Scan for the cell matching the given text and deliver its (X, Y) coordinate at center. 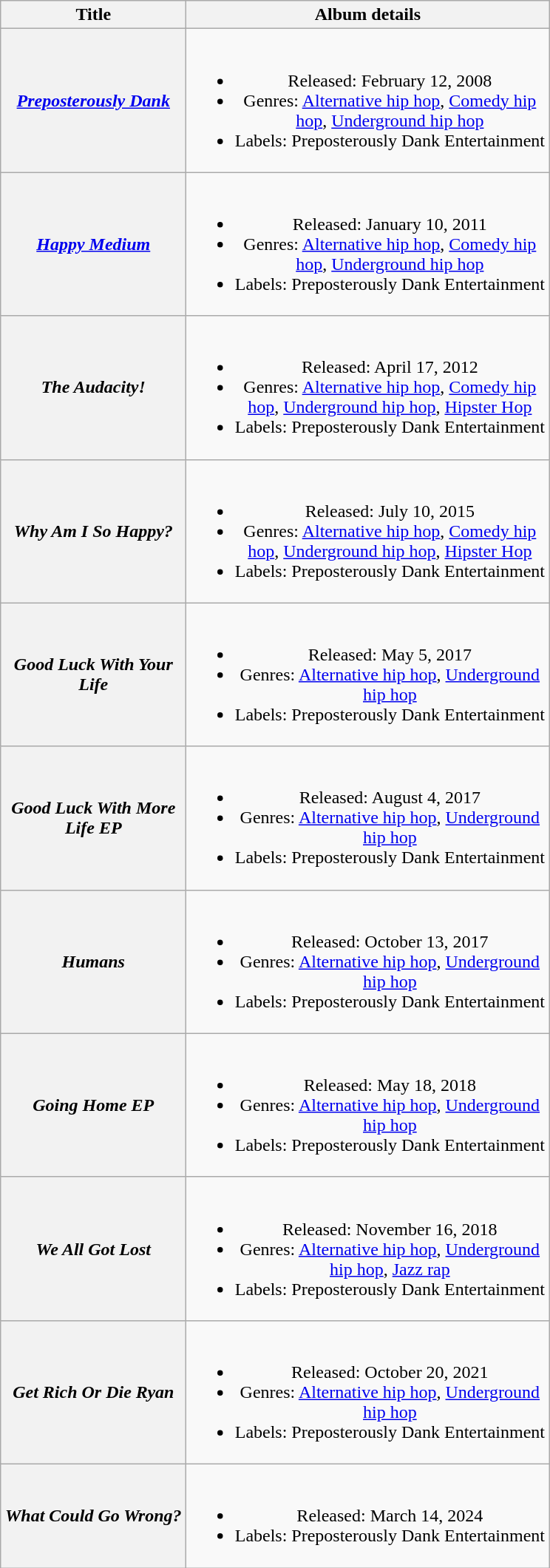
Released: July 10, 2015Genres: Alternative hip hop, Comedy hip hop, Underground hip hop, Hipster HopLabels: Preposterously Dank Entertainment (368, 531)
Going Home EP (93, 1105)
What Could Go Wrong? (93, 1515)
Released: November 16, 2018Genres: Alternative hip hop, Underground hip hop, Jazz rapLabels: Preposterously Dank Entertainment (368, 1248)
Released: May 18, 2018Genres: Alternative hip hop, Underground hip hopLabels: Preposterously Dank Entertainment (368, 1105)
Happy Medium (93, 244)
We All Got Lost (93, 1248)
Released: October 20, 2021Genres: Alternative hip hop, Underground hip hopLabels: Preposterously Dank Entertainment (368, 1392)
Humans (93, 962)
Released: October 13, 2017Genres: Alternative hip hop, Underground hip hopLabels: Preposterously Dank Entertainment (368, 962)
Preposterously Dank (93, 101)
Released: April 17, 2012Genres: Alternative hip hop, Comedy hip hop, Underground hip hop, Hipster HopLabels: Preposterously Dank Entertainment (368, 388)
Released: March 14, 2024Labels: Preposterously Dank Entertainment (368, 1515)
Released: May 5, 2017Genres: Alternative hip hop, Underground hip hopLabels: Preposterously Dank Entertainment (368, 675)
Released: February 12, 2008Genres: Alternative hip hop, Comedy hip hop, Underground hip hopLabels: Preposterously Dank Entertainment (368, 101)
Released: August 4, 2017Genres: Alternative hip hop, Underground hip hopLabels: Preposterously Dank Entertainment (368, 818)
Good Luck With More Life EP (93, 818)
The Audacity! (93, 388)
Get Rich Or Die Ryan (93, 1392)
Why Am I So Happy? (93, 531)
Released: January 10, 2011Genres: Alternative hip hop, Comedy hip hop, Underground hip hopLabels: Preposterously Dank Entertainment (368, 244)
Good Luck With Your Life (93, 675)
Title (93, 15)
Album details (368, 15)
